Find where the given text appears and provide that cell's center as [x, y] coordinate. 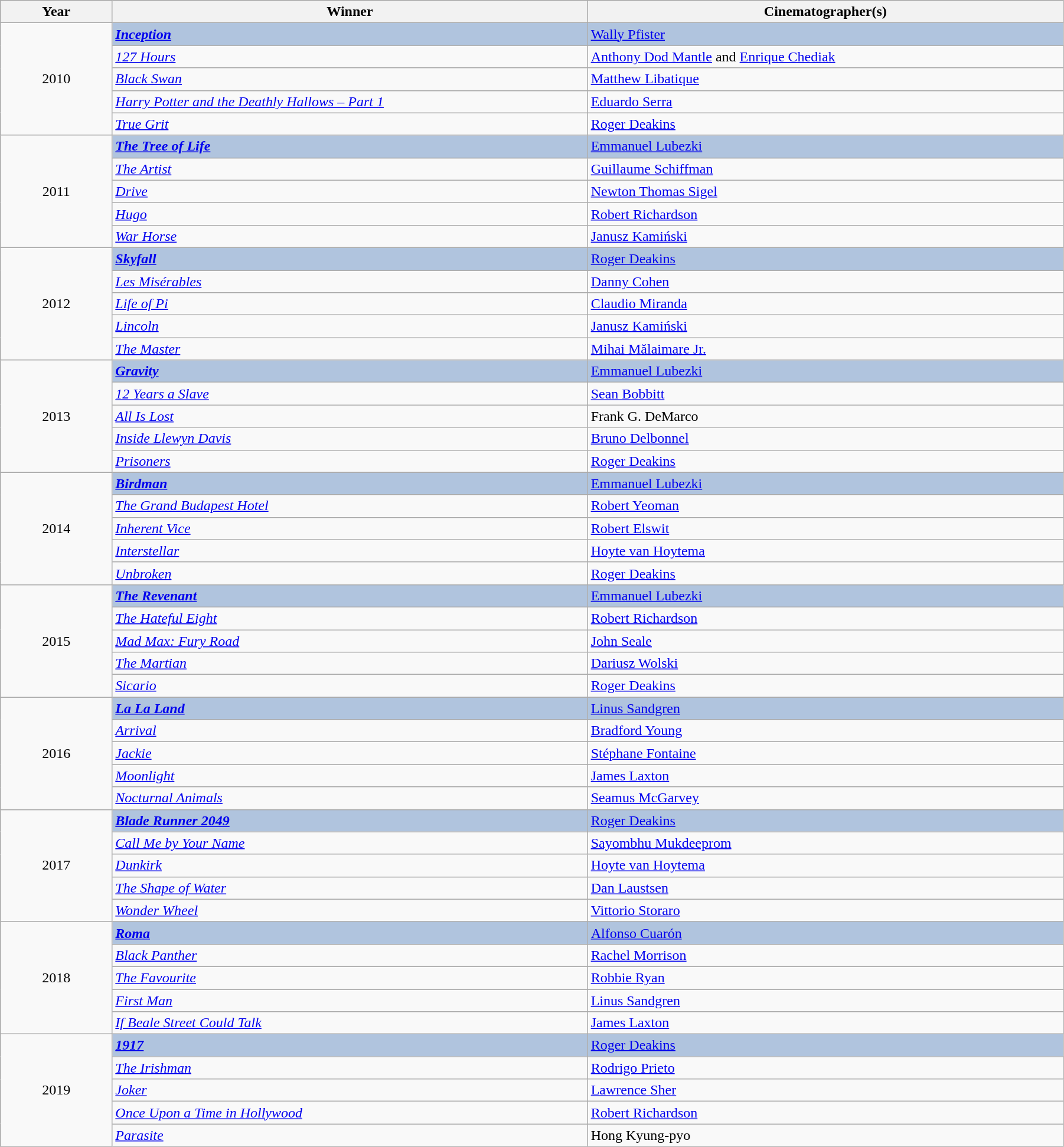
The Hateful Eight [350, 618]
The Revenant [350, 596]
Cinematographer(s) [825, 12]
Inside Llewyn Davis [350, 439]
2018 [57, 978]
Dan Laustsen [825, 888]
Dunkirk [350, 865]
2019 [57, 1090]
The Artist [350, 169]
True Grit [350, 124]
Interstellar [350, 551]
Winner [350, 12]
Year [57, 12]
Harry Potter and the Deathly Hallows – Part 1 [350, 102]
All Is Lost [350, 416]
2012 [57, 303]
Hong Kyung-pyo [825, 1135]
Drive [350, 191]
2015 [57, 641]
Birdman [350, 483]
2017 [57, 865]
Stéphane Fontaine [825, 753]
Vittorio Storaro [825, 910]
The Favourite [350, 978]
Wonder Wheel [350, 910]
Newton Thomas Sigel [825, 191]
Jackie [350, 753]
Seamus McGarvey [825, 798]
Robert Elswit [825, 528]
Nocturnal Animals [350, 798]
Inception [350, 34]
Blade Runner 2049 [350, 821]
2011 [57, 191]
Black Panther [350, 955]
Arrival [350, 731]
Claudio Miranda [825, 304]
Les Misérables [350, 282]
Hugo [350, 214]
The Tree of Life [350, 146]
Eduardo Serra [825, 102]
1917 [350, 1045]
If Beale Street Could Talk [350, 1023]
Roma [350, 933]
Dariusz Wolski [825, 664]
Lincoln [350, 326]
2016 [57, 753]
Black Swan [350, 79]
Matthew Libatique [825, 79]
The Shape of Water [350, 888]
Prisoners [350, 461]
2013 [57, 416]
12 Years a Slave [350, 394]
Life of Pi [350, 304]
2010 [57, 79]
Mad Max: Fury Road [350, 641]
Robert Yeoman [825, 506]
Gravity [350, 371]
Inherent Vice [350, 528]
Mihai Mălaimare Jr. [825, 349]
Anthony Dod Mantle and Enrique Chediak [825, 57]
Lawrence Sher [825, 1090]
The Martian [350, 664]
Bradford Young [825, 731]
Robbie Ryan [825, 978]
Call Me by Your Name [350, 843]
Once Upon a Time in Hollywood [350, 1113]
Guillaume Schiffman [825, 169]
Frank G. DeMarco [825, 416]
Moonlight [350, 776]
Wally Pfister [825, 34]
Rodrigo Prieto [825, 1068]
Sayombhu Mukdeeprom [825, 843]
Skyfall [350, 259]
2014 [57, 528]
Bruno Delbonnel [825, 439]
Rachel Morrison [825, 955]
Parasite [350, 1135]
Sean Bobbitt [825, 394]
The Master [350, 349]
Danny Cohen [825, 282]
Sicario [350, 686]
Unbroken [350, 573]
Joker [350, 1090]
The Grand Budapest Hotel [350, 506]
The Irishman [350, 1068]
La La Land [350, 708]
First Man [350, 1001]
Alfonso Cuarón [825, 933]
War Horse [350, 236]
John Seale [825, 641]
127 Hours [350, 57]
